Find where the given text appears and provide that cell's center as [X, Y] coordinate. 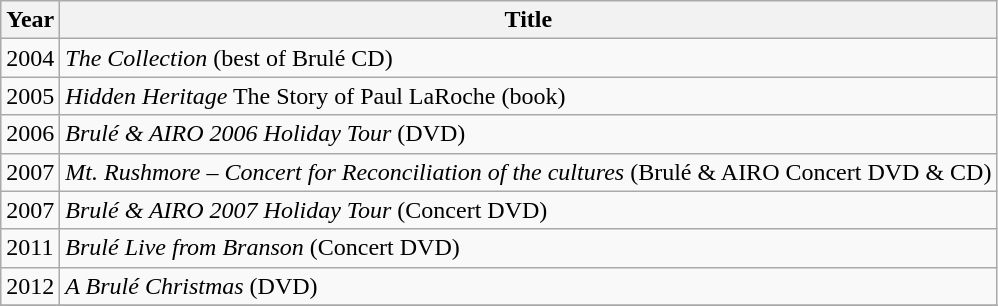
Brulé Live from Branson (Concert DVD) [528, 248]
Brulé & AIRO 2006 Holiday Tour (DVD) [528, 134]
2006 [30, 134]
2005 [30, 96]
Hidden Heritage The Story of Paul LaRoche (book) [528, 96]
A Brulé Christmas (DVD) [528, 286]
2011 [30, 248]
Mt. Rushmore – Concert for Reconciliation of the cultures (Brulé & AIRO Concert DVD & CD) [528, 172]
The Collection (best of Brulé CD) [528, 58]
2004 [30, 58]
2012 [30, 286]
Brulé & AIRO 2007 Holiday Tour (Concert DVD) [528, 210]
Title [528, 20]
Year [30, 20]
